Pinpoint the cell where the given text exists, returning its [x, y] midpoint coordinate. 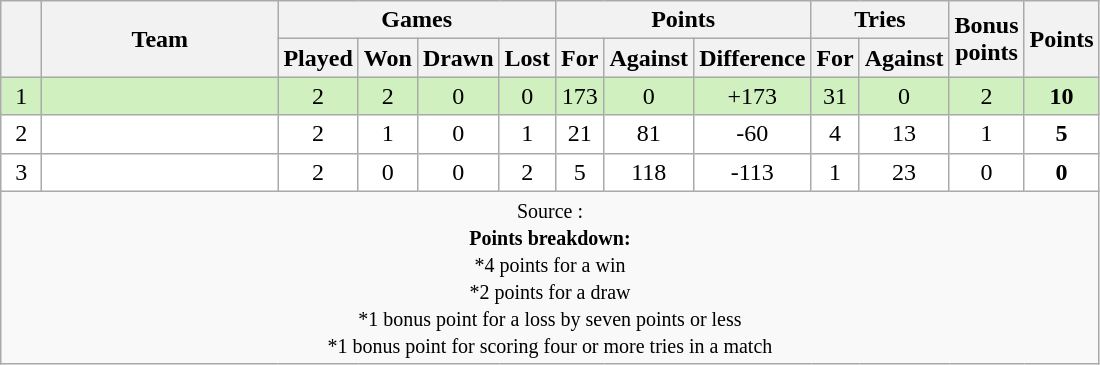
Lost [527, 58]
81 [649, 134]
Difference [752, 58]
Tries [880, 20]
3 [22, 172]
21 [579, 134]
Bonus points [986, 39]
+173 [752, 96]
4 [835, 134]
23 [904, 172]
31 [835, 96]
Drawn [458, 58]
-113 [752, 172]
173 [579, 96]
Team [160, 39]
Played [318, 58]
13 [904, 134]
118 [649, 172]
-60 [752, 134]
10 [1062, 96]
Games [417, 20]
Won [388, 58]
